Extract the [X, Y] coordinate from the center of the cell holding the provided text.  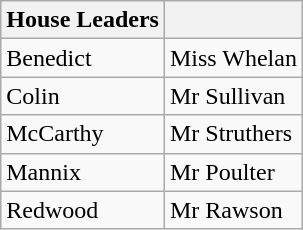
Mr Rawson [233, 210]
Benedict [83, 58]
Mannix [83, 172]
Mr Poulter [233, 172]
McCarthy [83, 134]
Mr Sullivan [233, 96]
Mr Struthers [233, 134]
Miss Whelan [233, 58]
Redwood [83, 210]
Colin [83, 96]
House Leaders [83, 20]
